Output the (x, y) coordinate of the center of the cell containing the given text.  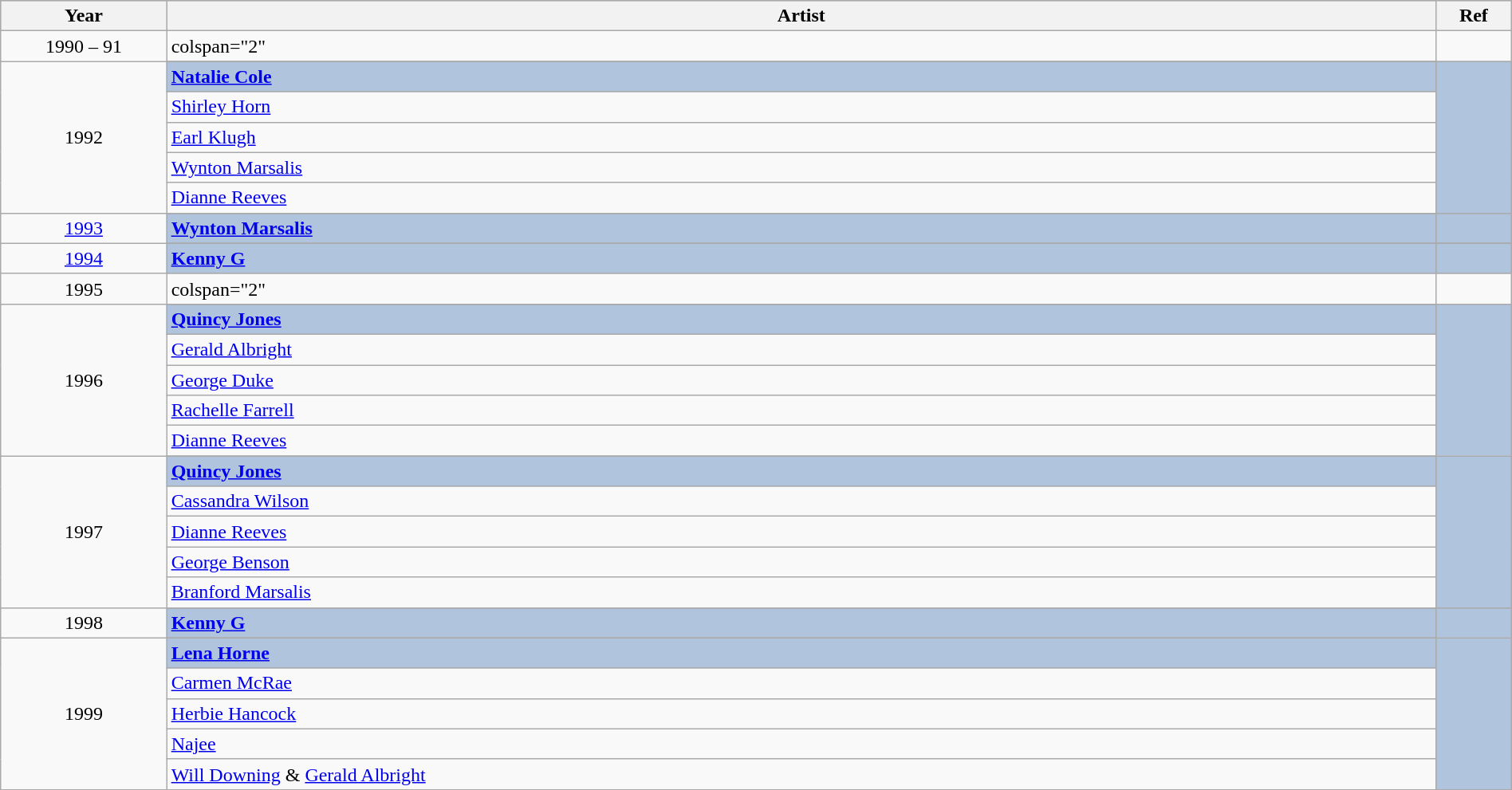
Shirley Horn (801, 107)
Rachelle Farrell (801, 411)
George Duke (801, 380)
Earl Klugh (801, 137)
Herbie Hancock (801, 713)
Carmen McRae (801, 683)
Ref (1474, 16)
Year (84, 16)
Cassandra Wilson (801, 501)
Artist (801, 16)
Will Downing & Gerald Albright (801, 774)
1992 (84, 137)
1994 (84, 258)
1997 (84, 532)
Najee (801, 744)
1996 (84, 379)
Natalie Cole (801, 77)
Lena Horne (801, 653)
Gerald Albright (801, 349)
1995 (84, 289)
1990 – 91 (84, 46)
1993 (84, 228)
1998 (84, 623)
George Benson (801, 562)
Branford Marsalis (801, 592)
1999 (84, 713)
